Return the (X, Y) coordinate for the center point of the cell that contains the specified text.  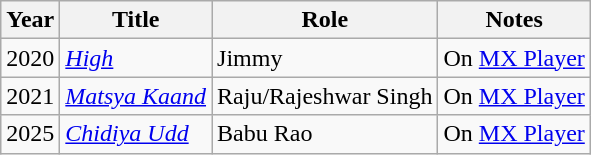
2020 (30, 58)
Year (30, 20)
High (136, 58)
2025 (30, 134)
Chidiya Udd (136, 134)
Title (136, 20)
Jimmy (325, 58)
Notes (514, 20)
Babu Rao (325, 134)
2021 (30, 96)
Matsya Kaand (136, 96)
Role (325, 20)
Raju/Rajeshwar Singh (325, 96)
